Scan for the cell matching the given text and deliver its (X, Y) coordinate at center. 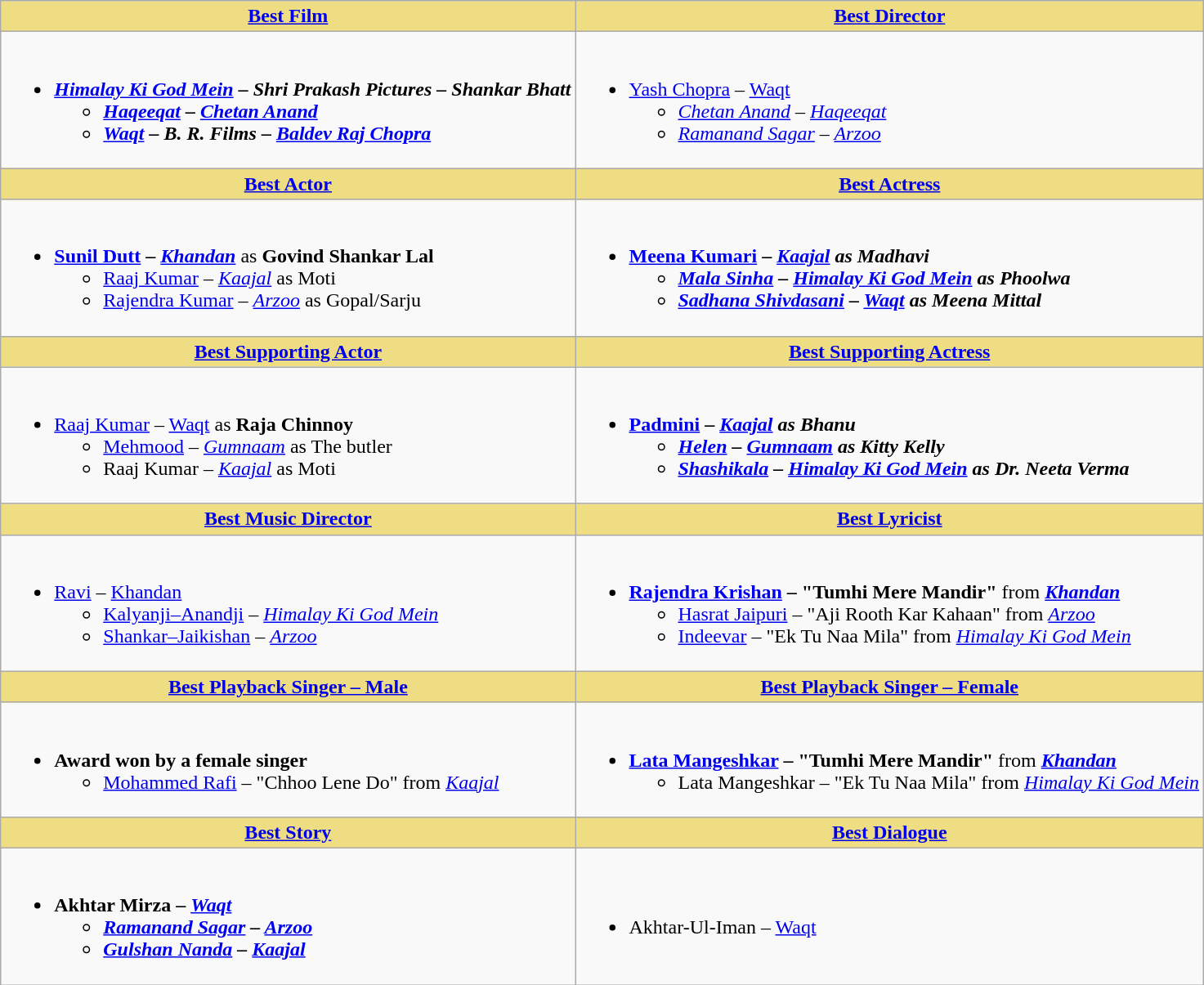
Yash Chopra – Waqt Chetan Anand – HaqeeqatRamanand Sagar – Arzoo (889, 100)
Sunil Dutt – Khandan as Govind Shankar LalRaaj Kumar – Kaajal as MotiRajendra Kumar – Arzoo as Gopal/Sarju (288, 268)
Best Supporting Actress (889, 351)
Ravi – KhandanKalyanji–Anandji – Himalay Ki God MeinShankar–Jaikishan – Arzoo (288, 603)
Lata Mangeshkar – "Tumhi Mere Mandir" from KhandanLata Mangeshkar – "Ek Tu Naa Mila" from Himalay Ki God Mein (889, 759)
Best Playback Singer – Male (288, 687)
Best Music Director (288, 519)
Akhtar-Ul-Iman – Waqt (889, 916)
Best Lyricist (889, 519)
Himalay Ki God Mein – Shri Prakash Pictures – Shankar Bhatt Haqeeqat – Chetan AnandWaqt – B. R. Films – Baldev Raj Chopra (288, 100)
Meena Kumari – Kaajal as MadhaviMala Sinha – Himalay Ki God Mein as PhoolwaSadhana Shivdasani – Waqt as Meena Mittal (889, 268)
Raaj Kumar – Waqt as Raja ChinnoyMehmood – Gumnaam as The butlerRaaj Kumar – Kaajal as Moti (288, 435)
Award won by a female singerMohammed Rafi – "Chhoo Lene Do" from Kaajal (288, 759)
Best Director (889, 16)
Best Playback Singer – Female (889, 687)
Best Dialogue (889, 832)
Best Film (288, 16)
Akhtar Mirza – WaqtRamanand Sagar – ArzooGulshan Nanda – Kaajal (288, 916)
Best Actor (288, 184)
Padmini – Kaajal as BhanuHelen – Gumnaam as Kitty KellyShashikala – Himalay Ki God Mein as Dr. Neeta Verma (889, 435)
Best Actress (889, 184)
Best Story (288, 832)
Best Supporting Actor (288, 351)
